Identify which cell holds the provided text, then report its [x, y] central coordinate. 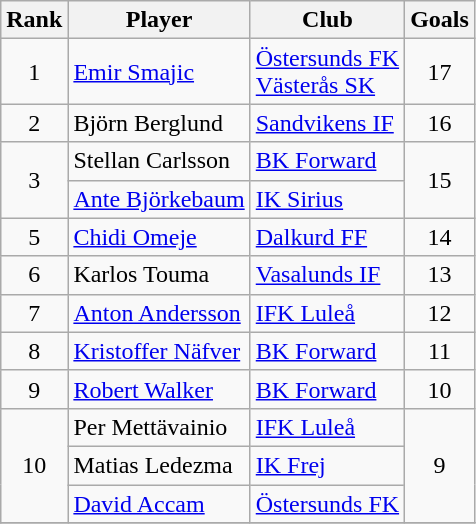
14 [440, 237]
Chidi Omeje [159, 237]
6 [34, 275]
5 [34, 237]
17 [440, 72]
3 [34, 180]
Sandvikens IF [327, 123]
12 [440, 313]
Östersunds FKVästerås SK [327, 72]
11 [440, 351]
15 [440, 180]
IK Frej [327, 465]
Per Mettävainio [159, 427]
7 [34, 313]
Player [159, 20]
Rank [34, 20]
Goals [440, 20]
1 [34, 72]
Kristoffer Näfver [159, 351]
16 [440, 123]
Anton Andersson [159, 313]
David Accam [159, 503]
Östersunds FK [327, 503]
Vasalunds IF [327, 275]
Stellan Carlsson [159, 161]
Björn Berglund [159, 123]
Emir Smajic [159, 72]
2 [34, 123]
Club [327, 20]
Matias Ledezma [159, 465]
8 [34, 351]
13 [440, 275]
Robert Walker [159, 389]
Dalkurd FF [327, 237]
IK Sirius [327, 199]
Karlos Touma [159, 275]
Ante Björkebaum [159, 199]
